Detect which cell encompasses the target text, then output its [X, Y] center coordinate. 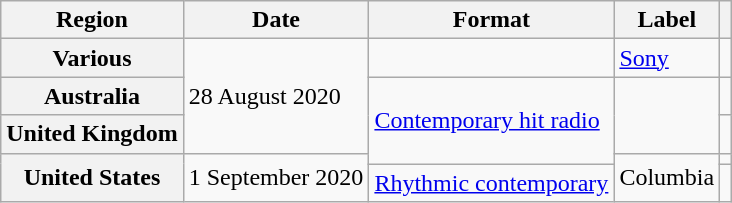
Contemporary hit radio [492, 120]
Region [92, 20]
Various [92, 58]
1 September 2020 [276, 178]
Label [667, 20]
Rhythmic contemporary [492, 183]
United Kingdom [92, 134]
Date [276, 20]
28 August 2020 [276, 96]
Sony [667, 58]
Australia [92, 96]
United States [92, 178]
Format [492, 20]
Columbia [667, 178]
